Scan for the cell matching the given text and deliver its (X, Y) coordinate at center. 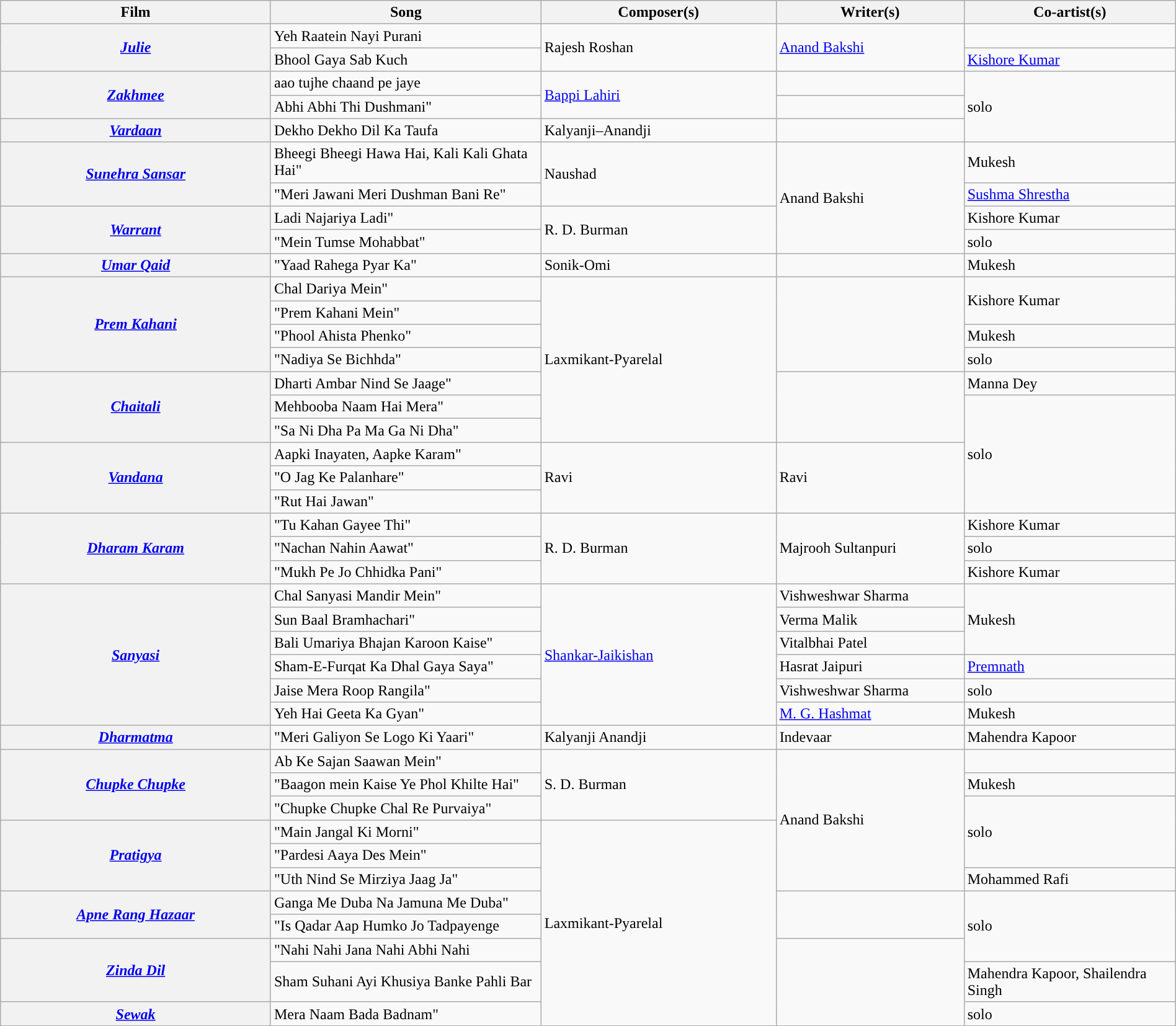
Vitalbhai Patel (870, 643)
Chal Dariya Mein" (406, 288)
Sanyasi (136, 654)
Bali Umariya Bhajan Karoon Kaise" (406, 643)
Sewak (136, 1014)
Bappi Lahiri (659, 95)
Hasrat Jaipuri (870, 666)
"Meri Galiyon Se Logo Ki Yaari" (406, 738)
Bheegi Bheegi Hawa Hai, Kali Kali Ghata Hai" (406, 163)
Majrooh Sultanpuri (870, 548)
aao tujhe chaand pe jaye (406, 83)
Bhool Gaya Sab Kuch (406, 60)
Naushad (659, 174)
Ganga Me Duba Na Jamuna Me Duba" (406, 903)
Mahendra Kapoor (1069, 738)
Composer(s) (659, 12)
"Rut Hai Jawan" (406, 501)
Prem Kahani (136, 324)
"Baagon mein Kaise Ye Phol Khilte Hai" (406, 785)
Sushma Shrestha (1069, 194)
Sun Baal Bramhachari" (406, 619)
Mohammed Rafi (1069, 879)
"Uth Nind Se Mirziya Jaag Ja" (406, 879)
M. G. Hashmat (870, 714)
"Nahi Nahi Jana Nahi Abhi Nahi (406, 950)
Vandana (136, 478)
Sham-E-Furqat Ka Dhal Gaya Saya" (406, 666)
Rajesh Roshan (659, 48)
Song (406, 12)
Kalyanji Anandji (659, 738)
Jaise Mera Roop Rangila" (406, 690)
Abhi Abhi Thi Dushmani" (406, 107)
Julie (136, 48)
Writer(s) (870, 12)
"Chupke Chupke Chal Re Purvaiya" (406, 808)
Aapki Inayaten, Aapke Karam" (406, 454)
"Sa Ni Dha Pa Ma Ga Ni Dha" (406, 430)
Mehbooba Naam Hai Mera" (406, 407)
Dharmatma (136, 738)
Sonik-Omi (659, 265)
Zinda Dil (136, 970)
Dharam Karam (136, 548)
Film (136, 12)
"Phool Ahista Phenko" (406, 336)
Verma Malik (870, 619)
S. D. Burman (659, 785)
Chaitali (136, 407)
"Pardesi Aaya Des Mein" (406, 855)
Indevaar (870, 738)
"Prem Kahani Mein" (406, 312)
Pratigya (136, 855)
Shankar-Jaikishan (659, 654)
"Mein Tumse Mohabbat" (406, 241)
Dekho Dekho Dil Ka Taufa (406, 130)
"Main Jangal Ki Morni" (406, 832)
"Is Qadar Aap Humko Jo Tadpayenge (406, 926)
Kalyanji–Anandji (659, 130)
Chal Sanyasi Mandir Mein" (406, 596)
Apne Rang Hazaar (136, 914)
Yeh Raatein Nayi Purani (406, 36)
Zakhmee (136, 95)
Mahendra Kapoor, Shailendra Singh (1069, 981)
"Yaad Rahega Pyar Ka" (406, 265)
"Nachan Nahin Aawat" (406, 548)
"Nadiya Se Bichhda" (406, 360)
Vardaan (136, 130)
Sunehra Sansar (136, 174)
Ladi Najariya Ladi" (406, 218)
"Meri Jawani Meri Dushman Bani Re" (406, 194)
Dharti Ambar Nind Se Jaage" (406, 383)
Yeh Hai Geeta Ka Gyan" (406, 714)
Chupke Chupke (136, 785)
Mera Naam Bada Badnam" (406, 1014)
"O Jag Ke Palanhare" (406, 478)
Umar Qaid (136, 265)
"Tu Kahan Gayee Thi" (406, 525)
Ab Ke Sajan Saawan Mein" (406, 761)
"Mukh Pe Jo Chhidka Pani" (406, 572)
Warrant (136, 230)
Co-artist(s) (1069, 12)
Manna Dey (1069, 383)
Premnath (1069, 666)
Sham Suhani Ayi Khusiya Banke Pahli Bar (406, 981)
